Extract the [x, y] coordinate from the center of the cell holding the provided text.  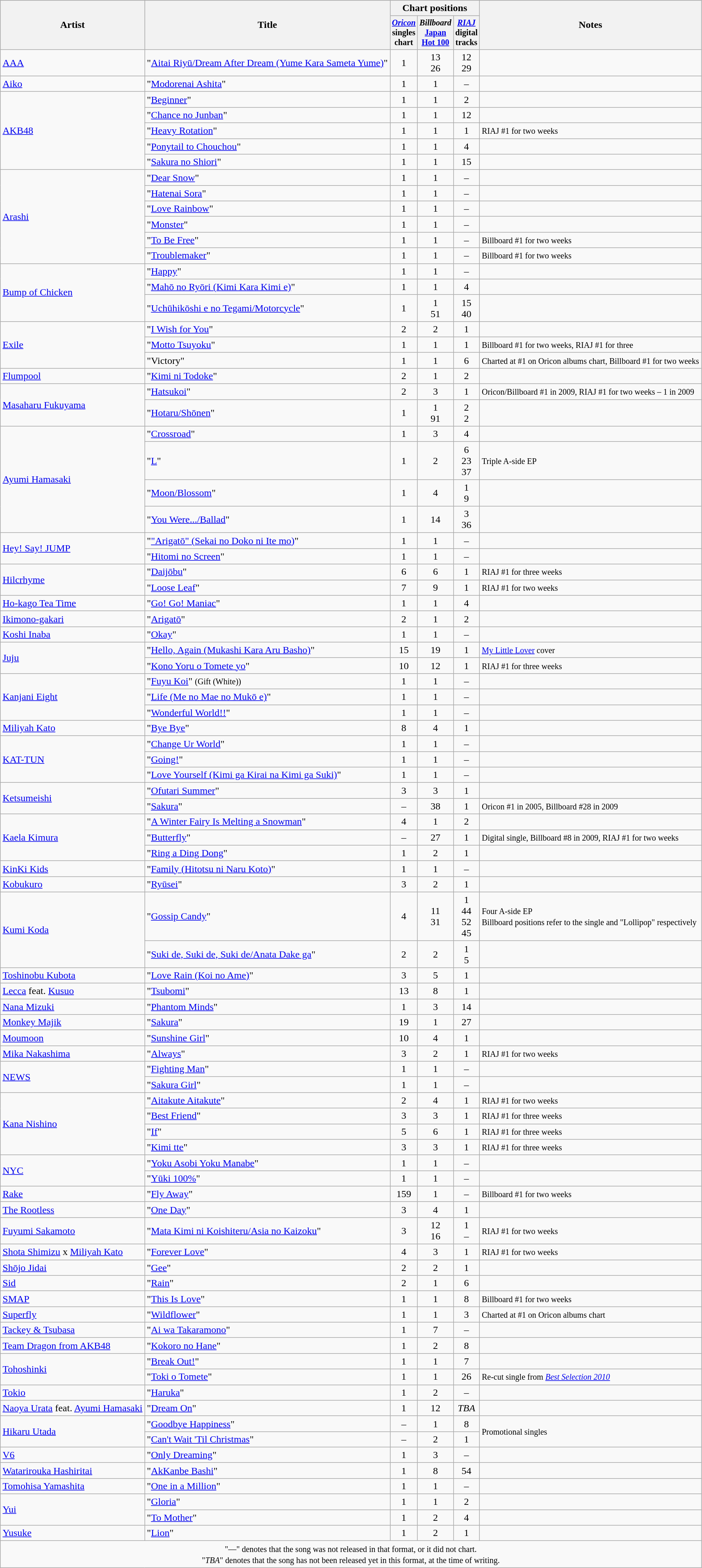
Masaharu Fukuyama [73, 405]
"I Wish for You" [267, 329]
"Lion" [267, 1533]
1445245 [467, 917]
Hikaru Utada [73, 1431]
Kobukuro [73, 884]
"Hatsukoi" [267, 392]
The Rootless [73, 1209]
Notes [590, 25]
Mika Nakashima [73, 1054]
KinKi Kids [73, 869]
1216 [435, 1231]
13 [403, 991]
Ayumi Hamasaki [73, 480]
Promotional singles [590, 1431]
Tackey & Tsubasa [73, 1330]
Sid [73, 1283]
"Motto Tsuyoku" [267, 345]
Triple A-side EP [590, 461]
"Sakura Girl" [267, 1085]
"Suki de, Suki de, Suki de/Anata Dake ga" [267, 954]
Fuyumi Sakamoto [73, 1231]
AAA [73, 62]
Bump of Chicken [73, 292]
Ikimono-gakari [73, 619]
Kana Nishino [73, 1124]
"Change Ur World" [267, 744]
Charted at #1 on Oricon albums chart [590, 1314]
22 [467, 413]
"Uchūhikōshi e no Tegami/Motorcycle" [267, 308]
Naoya Urata feat. Ayumi Hamasaki [73, 1408]
38 [435, 806]
"Monster" [267, 224]
"Mahō no Ryōri (Kimi Kara Kimi e)" [267, 287]
"Hello, Again (Mukashi Kara Aru Basho)" [267, 650]
"Heavy Rotation" [267, 131]
151 [435, 308]
Ketsumeishi [73, 798]
Kaela Kimura [73, 837]
"Going!" [267, 759]
26 [467, 1377]
"Family (Hitotsu ni Naru Koto)" [267, 869]
"Forever Love" [267, 1252]
Ho-kago Tea Time [73, 603]
Tohoshinki [73, 1369]
"Only Dreaming" [267, 1455]
1– [467, 1231]
NYC [73, 1170]
Shōjo Jidai [73, 1268]
"Love Yourself (Kimi ga Kirai na Kimi ga Suki)" [267, 775]
"Ofutari Summer" [267, 791]
"Gee" [267, 1268]
"Always" [267, 1054]
"Modorenai Ashita" [267, 84]
Artist [73, 25]
Aiko [73, 84]
"Okay" [267, 634]
"Troublemaker" [267, 256]
"Yoku Asobi Yoku Manabe" [267, 1163]
"Hitomi no Screen" [267, 556]
"Moon/Blossom" [267, 493]
"Chance no Junban" [267, 115]
Tokio [73, 1392]
Rake [73, 1194]
Yusuke [73, 1533]
"One in a Million" [267, 1486]
"Toki o Tomete" [267, 1377]
KAT-TUN [73, 759]
"Wonderful World!!" [267, 713]
"Yūki 100%" [267, 1178]
"Gloria" [267, 1502]
Koshi Inaba [73, 634]
"To Be Free" [267, 240]
"You Were.../Ballad" [267, 519]
Oricon singles chart [403, 33]
1131 [435, 917]
""Arigatō" (Sekai no Doko ni Ite mo)" [267, 541]
"Sakura no Shiori" [267, 162]
"Beginner" [267, 99]
"To Mother" [267, 1518]
Exile [73, 345]
"Butterfly" [267, 837]
My Little Lover cover [590, 650]
62337 [467, 461]
Billboard Japan Hot 100 [435, 33]
"This Is Love" [267, 1299]
"Mata Kimi ni Koishiteru/Asia no Kaizoku" [267, 1231]
Kumi Koda [73, 930]
"Ponytail to Chouchou" [267, 146]
"Victory" [267, 360]
"Love Rainbow" [267, 209]
"Dream On" [267, 1408]
1540 [467, 308]
Oricon #1 in 2005, Billboard #28 in 2009 [590, 806]
"Love Rain (Koi no Ame)" [267, 975]
"Kimi tte" [267, 1147]
"Aitai Riyū/Dream After Dream (Yume Kara Sameta Yume)" [267, 62]
"Kimi ni Todoke" [267, 376]
"Sunshine Girl" [267, 1038]
"AkKanbe Bashi" [267, 1470]
Team Dragon from AKB48 [73, 1346]
"Break Out!" [267, 1361]
54 [467, 1470]
"One Day" [267, 1209]
1326 [435, 62]
Moumoon [73, 1038]
AKB48 [73, 130]
Yui [73, 1510]
"Tsubomi" [267, 991]
"Haruka" [267, 1392]
"Fighting Man" [267, 1069]
"Can't Wait 'Til Christmas" [267, 1439]
Digital single, Billboard #8 in 2009, RIAJ #1 for two weeks [590, 837]
"Phantom Minds" [267, 1007]
"Fuyu Koi" (Gift (White)) [267, 681]
NEWS [73, 1077]
Monkey Majik [73, 1022]
"Wildflower" [267, 1314]
"Happy" [267, 271]
"Daijōbu" [267, 572]
Title [267, 25]
"Loose Leaf" [267, 587]
Kanjani Eight [73, 697]
Toshinobu Kubota [73, 975]
1229 [467, 62]
Arashi [73, 217]
Lecca feat. Kusuo [73, 991]
Miliyah Kato [73, 728]
SMAP [73, 1299]
Flumpool [73, 376]
"L" [267, 461]
9 [435, 587]
"Hotaru/Shōnen" [267, 413]
"Aitakute Aitakute" [267, 1100]
Hey! Say! JUMP [73, 549]
Charted at #1 on Oricon albums chart, Billboard #1 for two weeks [590, 360]
Shota Shimizu x Miliyah Kato [73, 1252]
V6 [73, 1455]
"Kono Yoru o Tomete yo" [267, 665]
Billboard #1 for two weeks, RIAJ #1 for three [590, 345]
336 [467, 519]
"Arigatō" [267, 619]
"Ryūsei" [267, 884]
"Ring a Ding Dong" [267, 853]
TBA [467, 1408]
"Hatenai Sora" [267, 193]
Juju [73, 658]
Oricon/Billboard #1 in 2009, RIAJ #1 for two weeks – 1 in 2009 [590, 392]
159 [403, 1194]
Tomohisa Yamashita [73, 1486]
RIAJ digital tracks [467, 33]
Four A-side EPBillboard positions refer to the single and "Lollipop" respectively [590, 917]
191 [435, 413]
"Dear Snow" [267, 178]
"Ai wa Takaramono" [267, 1330]
"A Winter Fairy Is Melting a Snowman" [267, 822]
Watarirouka Hashiritai [73, 1470]
"If" [267, 1131]
"Gossip Candy" [267, 917]
"Goodbye Happiness" [267, 1424]
Hilcrhyme [73, 580]
"Life (Me no Mae no Mukō e)" [267, 697]
Superfly [73, 1314]
Re-cut single from Best Selection 2010 [590, 1377]
"Bye Bye" [267, 728]
"Rain" [267, 1283]
"Best Friend" [267, 1116]
"Crossroad" [267, 434]
Nana Mizuki [73, 1007]
"Kokoro no Hane" [267, 1346]
"Fly Away" [267, 1194]
"Go! Go! Maniac" [267, 603]
Chart positions [435, 8]
